Extract the [x, y] coordinate from the center of the cell holding the provided text.  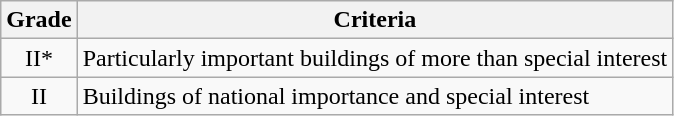
II* [39, 58]
Grade [39, 20]
Criteria [375, 20]
II [39, 96]
Buildings of national importance and special interest [375, 96]
Particularly important buildings of more than special interest [375, 58]
